Identify which cell holds the provided text, then report its (X, Y) central coordinate. 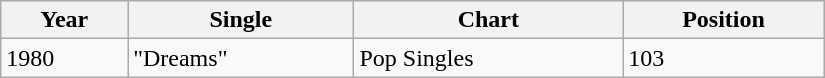
103 (724, 58)
Single (241, 20)
"Dreams" (241, 58)
Chart (488, 20)
Position (724, 20)
Year (64, 20)
Pop Singles (488, 58)
1980 (64, 58)
